Pinpoint the cell where the given text exists, returning its (x, y) midpoint coordinate. 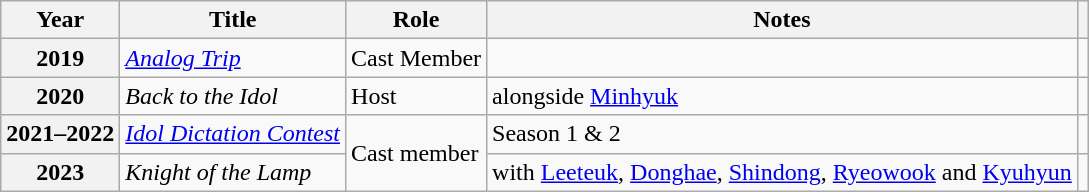
Idol Dictation Contest (233, 134)
Role (416, 20)
Title (233, 20)
alongside Minhyuk (782, 96)
2023 (60, 172)
2019 (60, 58)
Cast Member (416, 58)
Knight of the Lamp (233, 172)
Notes (782, 20)
Back to the Idol (233, 96)
Cast member (416, 153)
2020 (60, 96)
Season 1 & 2 (782, 134)
Host (416, 96)
2021–2022 (60, 134)
Analog Trip (233, 58)
Year (60, 20)
with Leeteuk, Donghae, Shindong, Ryeowook and Kyuhyun (782, 172)
